Find where the given text appears and provide that cell's center as [X, Y] coordinate. 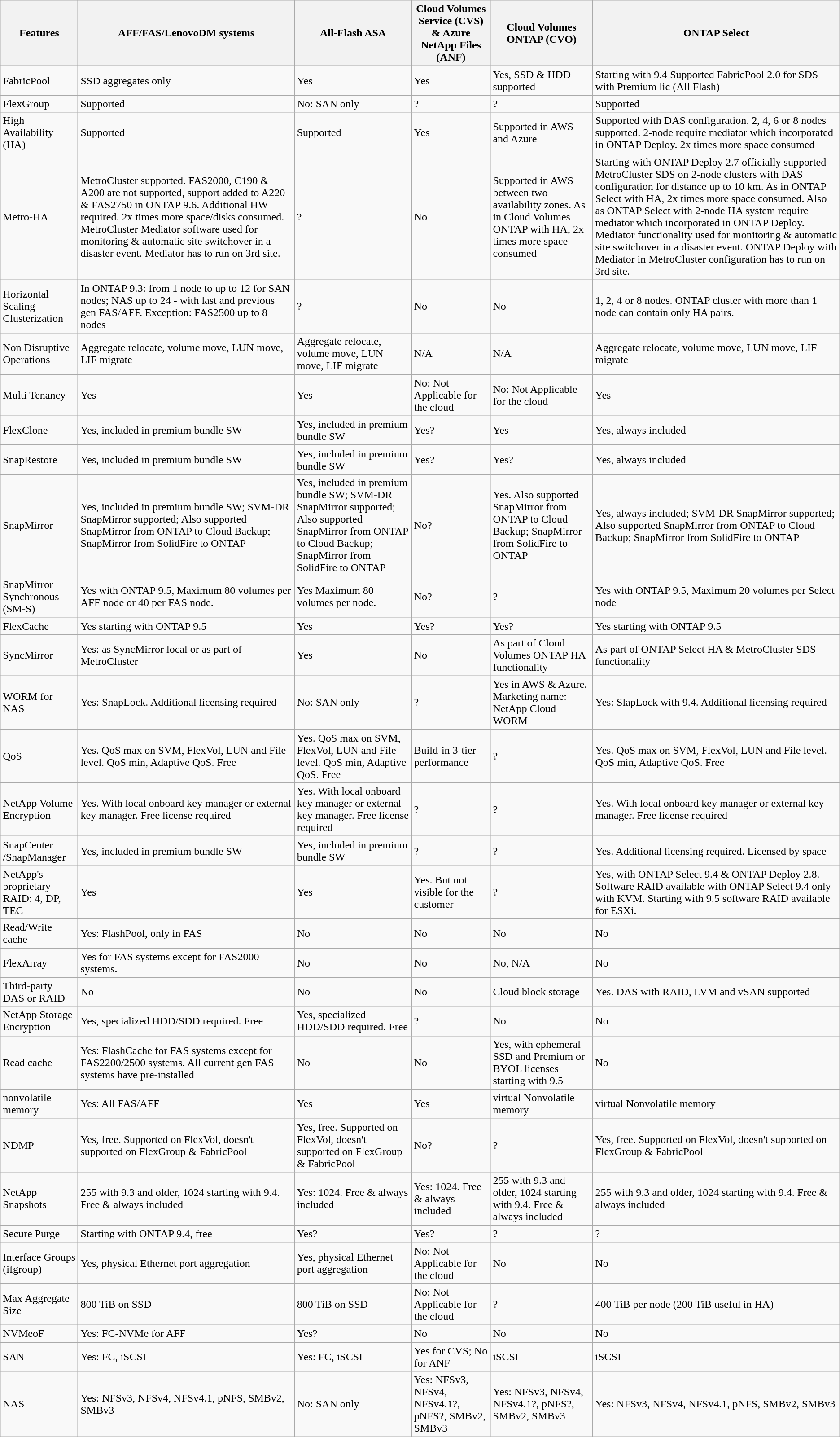
Yes. But not visible for the customer [451, 892]
Cloud Volumes ONTAP (CVO) [542, 33]
Horizontal Scaling Clusterization [39, 306]
SAN [39, 1357]
NAS [39, 1404]
Yes: SlapLock with 9.4. Additional licensing required [716, 703]
SnapCenter /SnapManager [39, 851]
Supported in AWS and Azure [542, 133]
Yes, with ephemeral SSD and Premium or BYOL licenses starting with 9.5 [542, 1062]
Features [39, 33]
Yes. Additional licensing required. Licensed by space [716, 851]
1, 2, 4 or 8 nodes. ONTAP cluster with more than 1 node can contain only HA pairs. [716, 306]
Yes: as SyncMirror local or as part of MetroCluster [186, 655]
Yes. DAS with RAID, LVM and vSAN supported [716, 992]
As part of Cloud Volumes ONTAP HA functionality [542, 655]
Yes: FlashCache for FAS systems except for FAS2200/2500 systems. All current gen FAS systems have pre-installed [186, 1062]
Starting with 9.4 Supported FabricPool 2.0 for SDS with Premium lic (All Flash) [716, 81]
NVMeoF [39, 1334]
Metro-HA [39, 216]
FlexClone [39, 430]
FlexCache [39, 626]
In ONTAP 9.3: from 1 node to up to 12 for SAN nodes; NAS up to 24 - with last and previous gen FAS/AFF. Exception: FAS2500 up to 8 nodes [186, 306]
SnapMirror [39, 525]
SSD aggregates only [186, 81]
Yes. Also supported SnapMirror from ONTAP to Cloud Backup; SnapMirror from SolidFire to ONTAP [542, 525]
400 TiB per node (200 TiB useful in HA) [716, 1305]
NDMP [39, 1145]
Read cache [39, 1062]
Yes: FC-NVMe for AFF [186, 1334]
Third-party DAS or RAID [39, 992]
SyncMirror [39, 655]
NetApp Snapshots [39, 1199]
AFF/FAS/LenovoDM systems [186, 33]
Secure Purge [39, 1234]
High Availability (HA) [39, 133]
Interface Groups (ifgroup) [39, 1263]
No, N/A [542, 962]
NetApp Storage Encryption [39, 1021]
Yes, SSD & HDD supported [542, 81]
Yes: FlashPool, only in FAS [186, 934]
NetApp's proprietary RAID: 4, DP, TEC [39, 892]
Starting with ONTAP 9.4, free [186, 1234]
Read/Write cache [39, 934]
SnapRestore [39, 460]
WORM for NAS [39, 703]
Yes with ONTAP 9.5, Maximum 80 volumes per AFF node or 40 per FAS node. [186, 597]
Yes: SnapLock. Additional licensing required [186, 703]
Yes, always included; SVM-DR SnapMirror supported; Also supported SnapMirror from ONTAP to Cloud Backup; SnapMirror from SolidFire to ONTAP [716, 525]
SnapMirror Synchronous (SM-S) [39, 597]
FlexGroup [39, 104]
Supported in AWS between two availability zones. As in Cloud Volumes ONTAP with HA, 2x times more space consumed [542, 216]
FabricPool [39, 81]
As part of ONTAP Select HA & MetroCluster SDS functionality [716, 655]
Yes in AWS & Azure. Marketing name: NetApp Cloud WORM [542, 703]
Yes for FAS systems except for FAS2000 systems. [186, 962]
Yes Maximum 80 volumes per node. [353, 597]
All-Flash ASA [353, 33]
FlexArray [39, 962]
Yes with ONTAP 9.5, Maximum 20 volumes per Select node [716, 597]
Yes for CVS; No for ANF [451, 1357]
ONTAP Select [716, 33]
Build-in 3-tier performance [451, 756]
nonvolatile memory [39, 1103]
NetApp Volume Encryption [39, 810]
Non Disruptive Operations [39, 354]
QoS [39, 756]
Multi Tenancy [39, 395]
Cloud block storage [542, 992]
Cloud Volumes Service (CVS) & Azure NetApp Files (ANF) [451, 33]
Max Aggregate Size [39, 1305]
Yes: All FAS/AFF [186, 1103]
